Extract the (x, y) coordinate from the center of the cell holding the provided text.  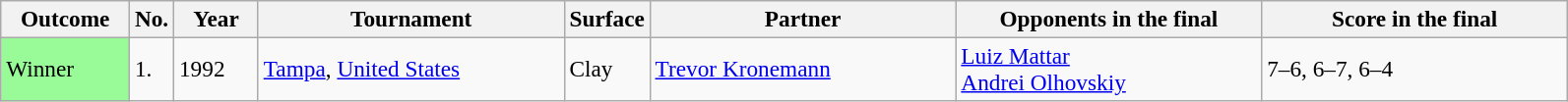
Clay (606, 69)
Score in the final (1415, 19)
Luiz Mattar Andrei Olhovskiy (1108, 69)
Trevor Kronemann (803, 69)
Surface (606, 19)
Outcome (65, 19)
1. (152, 69)
Tournament (411, 19)
1992 (217, 69)
Opponents in the final (1108, 19)
Winner (65, 69)
No. (152, 19)
Tampa, United States (411, 69)
Partner (803, 19)
Year (217, 19)
7–6, 6–7, 6–4 (1415, 69)
